Extract the [x, y] coordinate from the center of the cell holding the provided text.  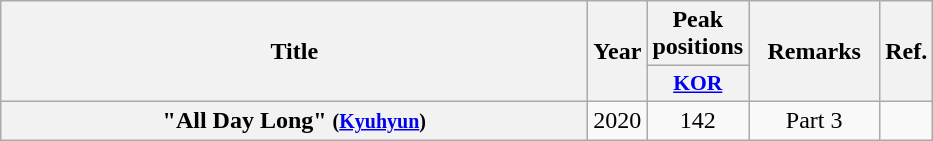
KOR [698, 84]
"All Day Long" (Kyuhyun) [294, 120]
Ref. [906, 52]
Remarks [814, 52]
142 [698, 120]
Year [618, 52]
2020 [618, 120]
Part 3 [814, 120]
Title [294, 52]
Peakpositions [698, 34]
